Provide the (x, y) coordinate of the cell's center where the given text is located.  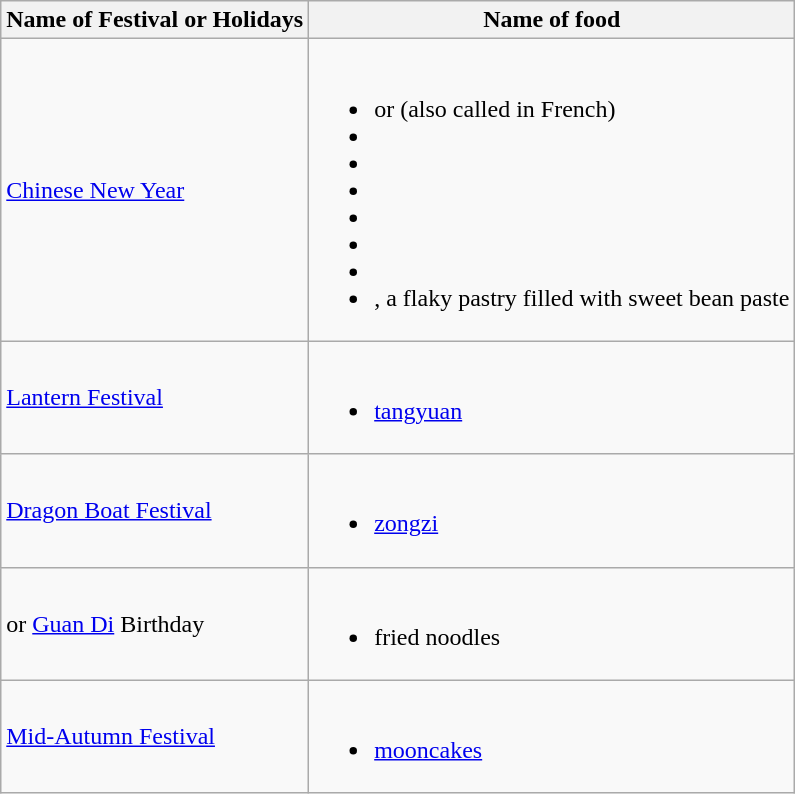
mooncakes (552, 736)
zongzi (552, 510)
or (also called in French), a flaky pastry filled with sweet bean paste (552, 190)
or Guan Di Birthday (155, 624)
Name of food (552, 20)
Lantern Festival (155, 398)
Mid-Autumn Festival (155, 736)
Name of Festival or Holidays (155, 20)
tangyuan (552, 398)
fried noodles (552, 624)
Dragon Boat Festival (155, 510)
Chinese New Year (155, 190)
